Extract the [X, Y] coordinate from the center of the cell holding the provided text.  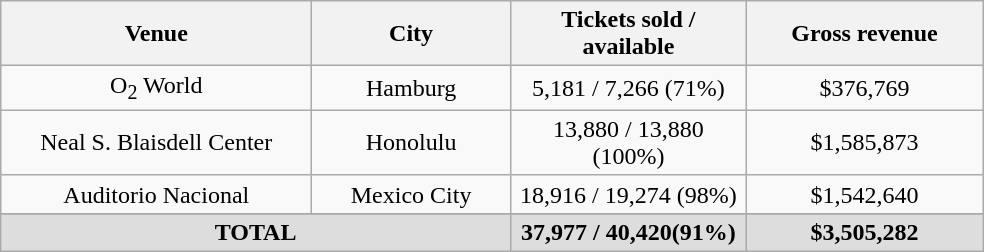
O2 World [156, 88]
Hamburg [412, 88]
$1,542,640 [864, 194]
Auditorio Nacional [156, 194]
$1,585,873 [864, 142]
Honolulu [412, 142]
Neal S. Blaisdell Center [156, 142]
Venue [156, 34]
13,880 / 13,880 (100%) [628, 142]
$3,505,282 [864, 232]
18,916 / 19,274 (98%) [628, 194]
Mexico City [412, 194]
5,181 / 7,266 (71%) [628, 88]
TOTAL [256, 232]
City [412, 34]
$376,769 [864, 88]
Tickets sold / available [628, 34]
Gross revenue [864, 34]
37,977 / 40,420(91%) [628, 232]
